Search for the cell housing the specified text and yield its (X, Y) center coordinate. 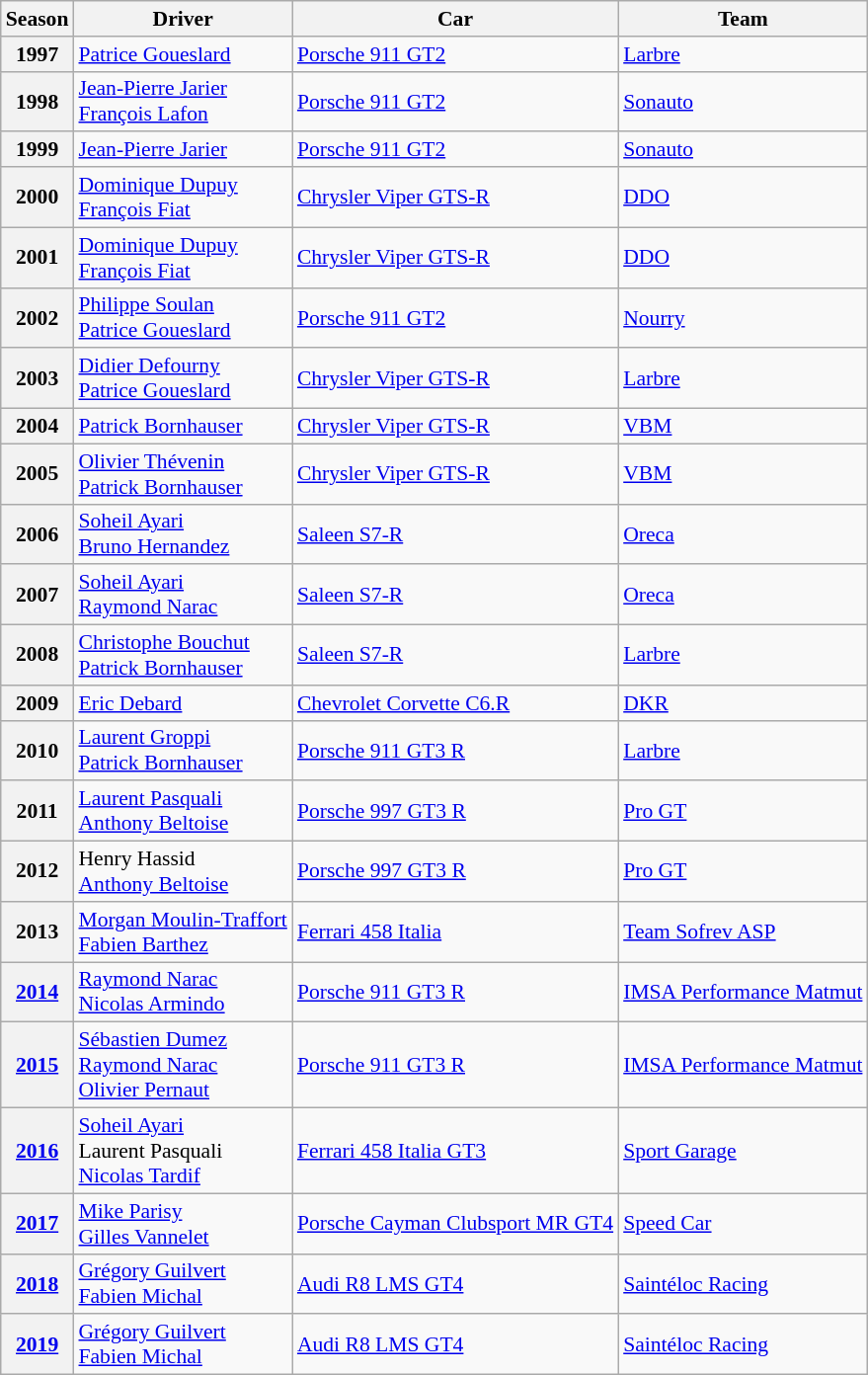
2015 (38, 1065)
2002 (38, 318)
2016 (38, 1152)
Nourry (743, 318)
Sébastien Dumez Raymond Narac Olivier Pernaut (182, 1065)
2007 (38, 595)
2001 (38, 257)
Christophe Bouchut Patrick Bornhauser (182, 656)
Soheil Ayari Laurent Pasquali Nicolas Tardif (182, 1152)
Jean-Pierre Jarier François Lafon (182, 101)
Raymond Narac Nicolas Armindo (182, 992)
2000 (38, 198)
Ferrari 458 Italia GT3 (455, 1152)
1999 (38, 150)
2018 (38, 1284)
2009 (38, 703)
Chevrolet Corvette C6.R (455, 703)
Ferrari 458 Italia (455, 932)
2008 (38, 656)
2012 (38, 871)
2004 (38, 427)
Soheil Ayari Bruno Hernandez (182, 533)
Patrice Goueslard (182, 54)
Team Sofrev ASP (743, 932)
1997 (38, 54)
2014 (38, 992)
Team (743, 19)
2010 (38, 751)
DKR (743, 703)
2017 (38, 1223)
2005 (38, 474)
Laurent Groppi Patrick Bornhauser (182, 751)
2011 (38, 812)
2006 (38, 533)
Didier Defourny Patrice Goueslard (182, 379)
Olivier Thévenin Patrick Bornhauser (182, 474)
Soheil Ayari Raymond Narac (182, 595)
Morgan Moulin-Traffort Fabien Barthez (182, 932)
2019 (38, 1345)
Season (38, 19)
2013 (38, 932)
Henry Hassid Anthony Beltoise (182, 871)
Laurent Pasquali Anthony Beltoise (182, 812)
Car (455, 19)
Patrick Bornhauser (182, 427)
Sport Garage (743, 1152)
Speed Car (743, 1223)
1998 (38, 101)
Philippe Soulan Patrice Goueslard (182, 318)
Eric Debard (182, 703)
Porsche Cayman Clubsport MR GT4 (455, 1223)
Driver (182, 19)
Mike Parisy Gilles Vannelet (182, 1223)
2003 (38, 379)
Jean-Pierre Jarier (182, 150)
